Return [X, Y] of the center of cell containing provided text 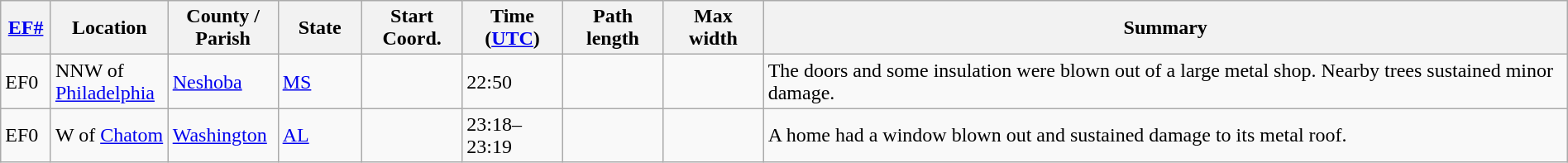
Washington [223, 136]
23:18–23:19 [513, 136]
Max width [713, 28]
A home had a window blown out and sustained damage to its metal roof. [1165, 136]
Start Coord. [412, 28]
NNW of Philadelphia [109, 81]
Time (UTC) [513, 28]
Location [109, 28]
State [319, 28]
W of Chatom [109, 136]
EF# [26, 28]
The doors and some insulation were blown out of a large metal shop. Nearby trees sustained minor damage. [1165, 81]
County / Parish [223, 28]
22:50 [513, 81]
Path length [612, 28]
MS [319, 81]
AL [319, 136]
Neshoba [223, 81]
Summary [1165, 28]
